Scan for the cell matching the given text and deliver its (x, y) coordinate at center. 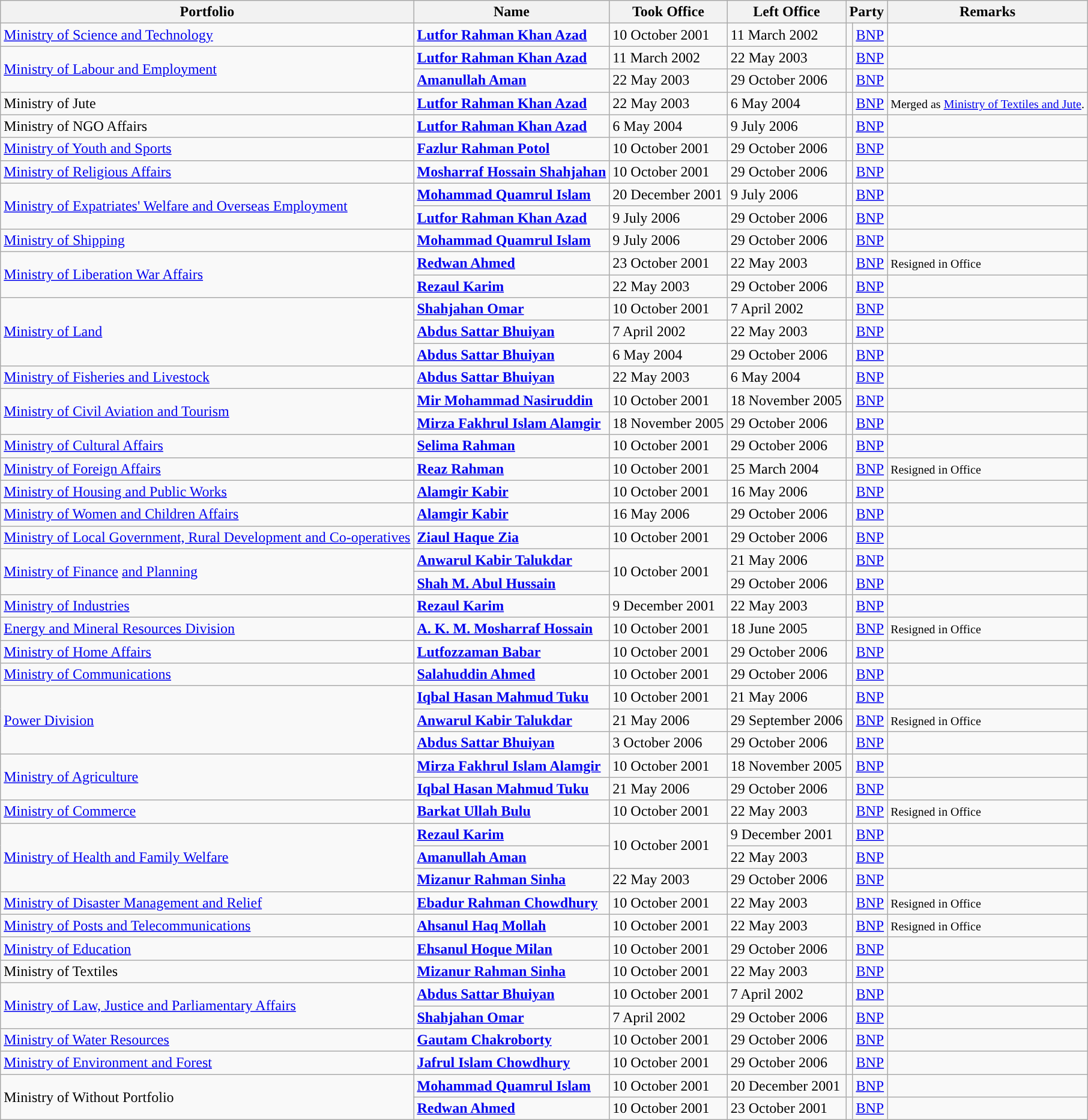
25 March 2004 (787, 469)
3 October 2006 (668, 743)
Ministry of Religious Affairs (207, 172)
A. K. M. Mosharraf Hossain (512, 628)
Ehsanul Hoque Milan (512, 948)
Ministry of Textiles (207, 971)
Ministry of Foreign Affairs (207, 469)
Ministry of Home Affairs (207, 651)
Ministry of Civil Aviation and Tourism (207, 412)
Ministry of Jute (207, 103)
Ministry of Finance and Planning (207, 571)
Jafrul Islam Chowdhury (512, 1063)
Ebadur Rahman Chowdhury (512, 903)
Ministry of Land (207, 332)
Ministry of Commerce (207, 811)
Party (867, 12)
Ministry of Agriculture (207, 777)
Left Office (787, 12)
Ministry of Liberation War Affairs (207, 274)
Ministry of Science and Technology (207, 35)
Salahuddin Ahmed (512, 675)
Mosharraf Hossain Shahjahan (512, 172)
Name (512, 12)
Ministry of NGO Affairs (207, 126)
Ahsanul Haq Mollah (512, 926)
Took Office (668, 12)
Remarks (988, 12)
Fazlur Rahman Potol (512, 149)
Lutfozzaman Babar (512, 651)
Energy and Mineral Resources Division (207, 628)
Ministry of Labour and Employment (207, 69)
Ministry of Industries (207, 606)
Ministry of Local Government, Rural Development and Co-operatives (207, 537)
Ministry of Youth and Sports (207, 149)
Ministry of Expatriates' Welfare and Overseas Employment (207, 206)
Shah M. Abul Hussain (512, 583)
Ministry of Health and Family Welfare (207, 857)
Ziaul Haque Zia (512, 537)
Ministry of Environment and Forest (207, 1063)
Merged as Ministry of Textiles and Jute. (988, 103)
Ministry of Law, Justice and Parliamentary Affairs (207, 1005)
Selima Rahman (512, 446)
Ministry of Shipping (207, 240)
Power Division (207, 720)
Ministry of Disaster Management and Relief (207, 903)
Mir Mohammad Nasiruddin (512, 400)
Barkat Ullah Bulu (512, 811)
Ministry of Housing and Public Works (207, 492)
Reaz Rahman (512, 469)
18 June 2005 (787, 628)
29 September 2006 (787, 720)
Ministry of Women and Children Affairs (207, 514)
Ministry of Without Portfolio (207, 1097)
Ministry of Posts and Telecommunications (207, 926)
Portfolio (207, 12)
Ministry of Education (207, 948)
Ministry of Communications (207, 675)
Ministry of Cultural Affairs (207, 446)
Ministry of Fisheries and Livestock (207, 378)
Ministry of Water Resources (207, 1040)
Gautam Chakroborty (512, 1040)
